Find where the given text appears and provide that cell's center as [x, y] coordinate. 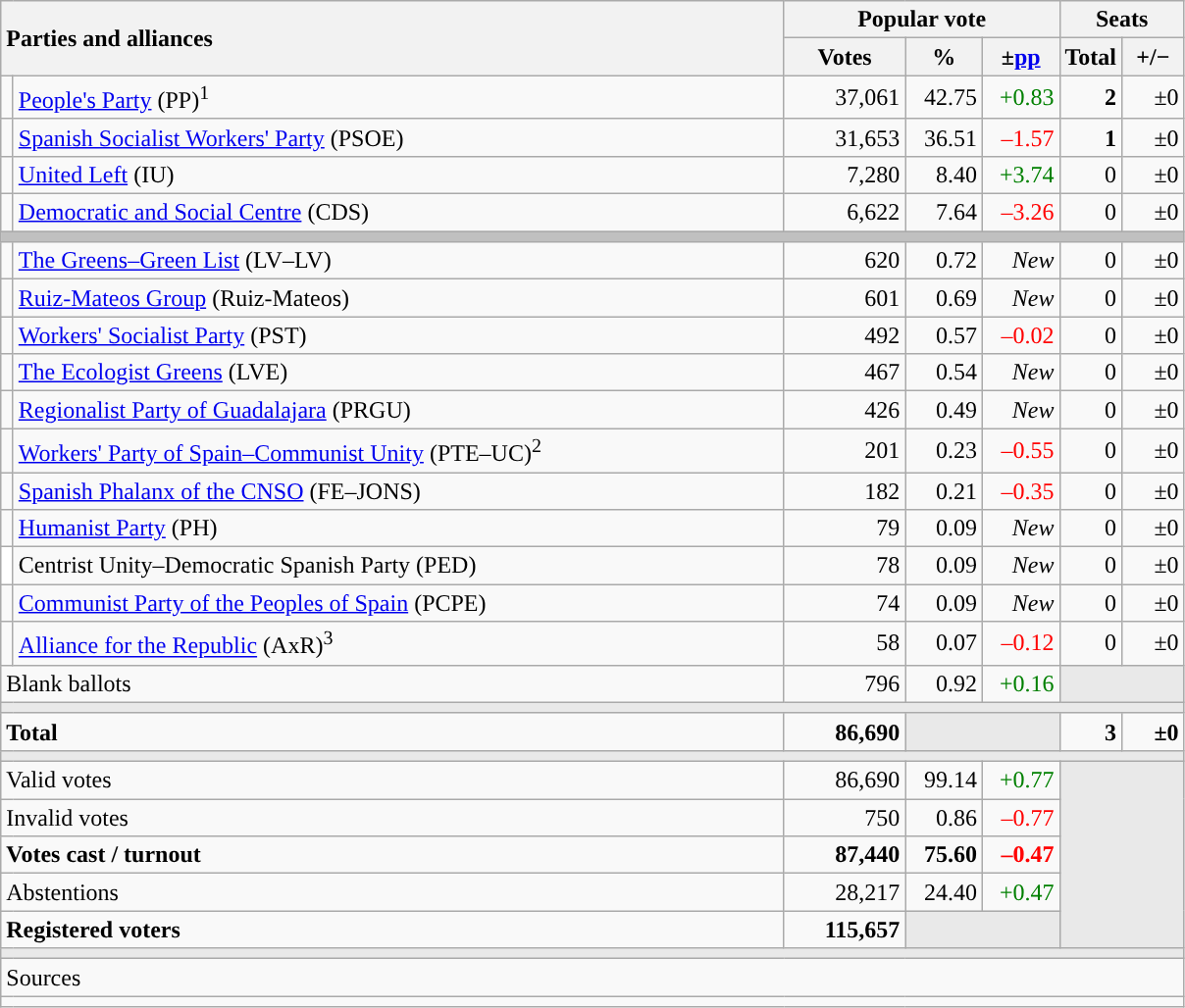
2 [1091, 98]
Sources [592, 978]
Seats [1122, 20]
The Greens–Green List (LV–LV) [398, 261]
Ruiz-Mateos Group (Ruiz-Mateos) [398, 298]
75.60 [944, 855]
Popular vote [922, 20]
0.69 [944, 298]
People's Party (PP)1 [398, 98]
74 [845, 603]
0.54 [944, 373]
% [944, 57]
0.92 [944, 683]
+0.16 [1020, 683]
426 [845, 410]
Abstentions [392, 892]
0.57 [944, 335]
–0.35 [1020, 491]
–0.12 [1020, 643]
0.86 [944, 818]
–0.02 [1020, 335]
36.51 [944, 137]
7,280 [845, 175]
0.21 [944, 491]
87,440 [845, 855]
+/− [1154, 57]
115,657 [845, 930]
+0.77 [1020, 781]
99.14 [944, 781]
3 [1091, 731]
601 [845, 298]
42.75 [944, 98]
+0.83 [1020, 98]
±pp [1020, 57]
31,653 [845, 137]
Regionalist Party of Guadalajara (PRGU) [398, 410]
Parties and alliances [392, 38]
7.64 [944, 213]
58 [845, 643]
Workers' Party of Spain–Communist Unity (PTE–UC)2 [398, 451]
–0.55 [1020, 451]
Workers' Socialist Party (PST) [398, 335]
+3.74 [1020, 175]
750 [845, 818]
Democratic and Social Centre (CDS) [398, 213]
28,217 [845, 892]
0.07 [944, 643]
Invalid votes [392, 818]
492 [845, 335]
Blank ballots [392, 683]
6,622 [845, 213]
182 [845, 491]
Registered voters [392, 930]
–1.57 [1020, 137]
1 [1091, 137]
Spanish Phalanx of the CNSO (FE–JONS) [398, 491]
Alliance for the Republic (AxR)3 [398, 643]
United Left (IU) [398, 175]
24.40 [944, 892]
Communist Party of the Peoples of Spain (PCPE) [398, 603]
0.23 [944, 451]
37,061 [845, 98]
–0.47 [1020, 855]
Humanist Party (PH) [398, 529]
Valid votes [392, 781]
Votes cast / turnout [392, 855]
8.40 [944, 175]
0.49 [944, 410]
0.72 [944, 261]
The Ecologist Greens (LVE) [398, 373]
79 [845, 529]
78 [845, 566]
201 [845, 451]
Spanish Socialist Workers' Party (PSOE) [398, 137]
–3.26 [1020, 213]
Centrist Unity–Democratic Spanish Party (PED) [398, 566]
467 [845, 373]
+0.47 [1020, 892]
620 [845, 261]
–0.77 [1020, 818]
Votes [845, 57]
796 [845, 683]
